Output the [X, Y] coordinate of the center of the cell containing the given text.  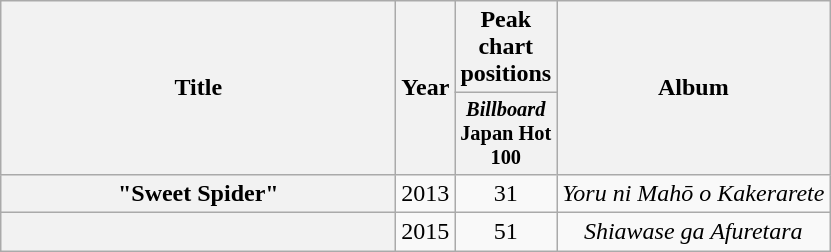
2015 [426, 232]
Billboard Japan Hot 100 [506, 134]
31 [506, 193]
51 [506, 232]
Yoru ni Mahō o Kakerarete [694, 193]
Shiawase ga Afuretara [694, 232]
Peak chart positions [506, 47]
"Sweet Spider" [198, 193]
Album [694, 88]
Title [198, 88]
Year [426, 88]
2013 [426, 193]
